Locate the cell with the specified text and output its [x, y] center coordinate. 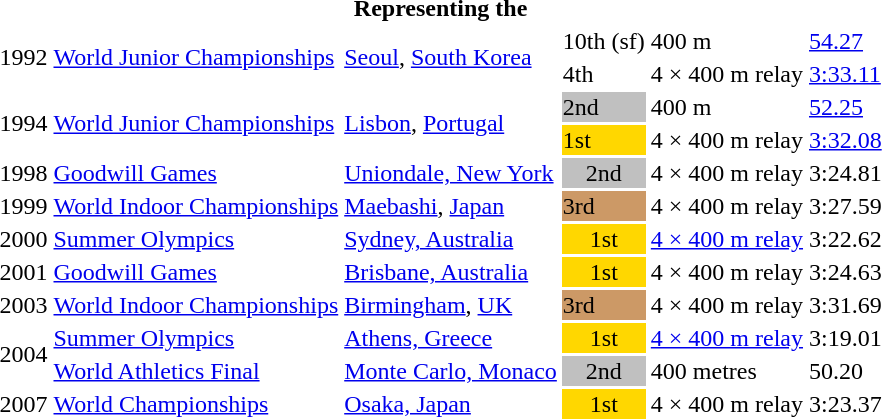
World Athletics Final [196, 371]
Seoul, South Korea [451, 58]
Sydney, Australia [451, 239]
Maebashi, Japan [451, 206]
Uniondale, New York [451, 173]
World Championships [196, 404]
Lisbon, Portugal [451, 124]
Birmingham, UK [451, 305]
Monte Carlo, Monaco [451, 371]
Athens, Greece [451, 338]
400 metres [726, 371]
Brisbane, Australia [451, 272]
Osaka, Japan [451, 404]
10th (sf) [604, 41]
4th [604, 74]
